Search for the cell housing the specified text and yield its [x, y] center coordinate. 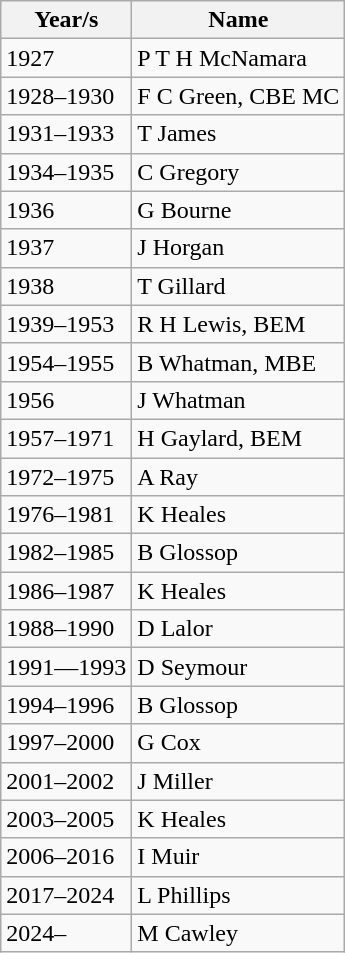
1956 [66, 400]
D Seymour [238, 667]
P T H McNamara [238, 58]
M Cawley [238, 933]
1982–1985 [66, 553]
2003–2005 [66, 819]
1927 [66, 58]
1934–1935 [66, 172]
F C Green, CBE MC [238, 96]
G Cox [238, 743]
2001–2002 [66, 781]
1939–1953 [66, 324]
T Gillard [238, 286]
D Lalor [238, 629]
1986–1987 [66, 591]
A Ray [238, 477]
J Whatman [238, 400]
2024– [66, 933]
C Gregory [238, 172]
1928–1930 [66, 96]
1954–1955 [66, 362]
H Gaylard, BEM [238, 438]
R H Lewis, BEM [238, 324]
1937 [66, 248]
Year/s [66, 20]
1931–1933 [66, 134]
Name [238, 20]
J Miller [238, 781]
I Muir [238, 857]
J Horgan [238, 248]
T James [238, 134]
2017–2024 [66, 895]
G Bourne [238, 210]
1988–1990 [66, 629]
L Phillips [238, 895]
1991—1993 [66, 667]
2006–2016 [66, 857]
1957–1971 [66, 438]
1936 [66, 210]
B Whatman, MBE [238, 362]
1994–1996 [66, 705]
1976–1981 [66, 515]
1938 [66, 286]
1997–2000 [66, 743]
1972–1975 [66, 477]
